Determine the (x, y) coordinate at the center of the cell enclosing the given text.  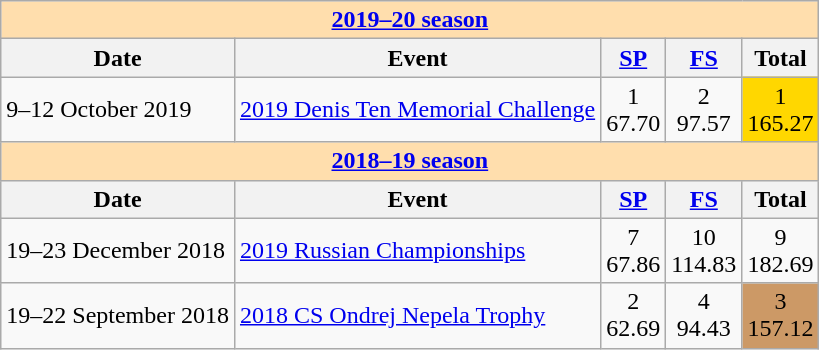
1 165.27 (780, 110)
19–22 September 2018 (118, 316)
10 114.83 (704, 250)
2018–19 season (410, 161)
4 94.43 (704, 316)
2019 Denis Ten Memorial Challenge (417, 110)
3 157.12 (780, 316)
2018 CS Ondrej Nepela Trophy (417, 316)
19–23 December 2018 (118, 250)
2 62.69 (634, 316)
2019 Russian Championships (417, 250)
9–12 October 2019 (118, 110)
2019–20 season (410, 20)
9 182.69 (780, 250)
1 67.70 (634, 110)
2 97.57 (704, 110)
7 67.86 (634, 250)
